Extract the [X, Y] coordinate from the center of the cell holding the provided text.  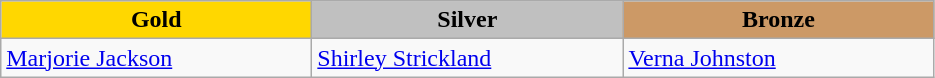
Marjorie Jackson [156, 58]
Shirley Strickland [468, 58]
Silver [468, 20]
Gold [156, 20]
Bronze [778, 20]
Verna Johnston [778, 58]
